Search for the cell housing the specified text and yield its (X, Y) center coordinate. 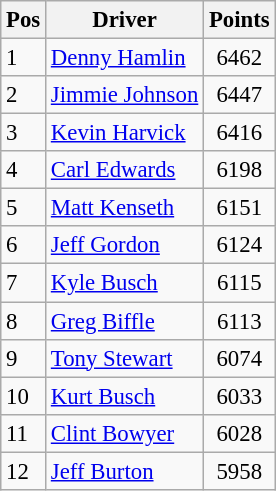
6074 (240, 358)
6 (24, 245)
Carl Edwards (125, 170)
6416 (240, 133)
12 (24, 471)
Clint Bowyer (125, 433)
9 (24, 358)
1 (24, 58)
6462 (240, 58)
6113 (240, 321)
Kyle Busch (125, 283)
Jeff Gordon (125, 245)
6447 (240, 95)
Kurt Busch (125, 396)
Jeff Burton (125, 471)
4 (24, 170)
Jimmie Johnson (125, 95)
Greg Biffle (125, 321)
6115 (240, 283)
Points (240, 20)
6151 (240, 208)
5 (24, 208)
6028 (240, 433)
10 (24, 396)
6124 (240, 245)
11 (24, 433)
Kevin Harvick (125, 133)
Tony Stewart (125, 358)
3 (24, 133)
2 (24, 95)
6198 (240, 170)
Matt Kenseth (125, 208)
Pos (24, 20)
6033 (240, 396)
Denny Hamlin (125, 58)
5958 (240, 471)
7 (24, 283)
Driver (125, 20)
8 (24, 321)
